Determine the (X, Y) coordinate at the center of the cell enclosing the given text.  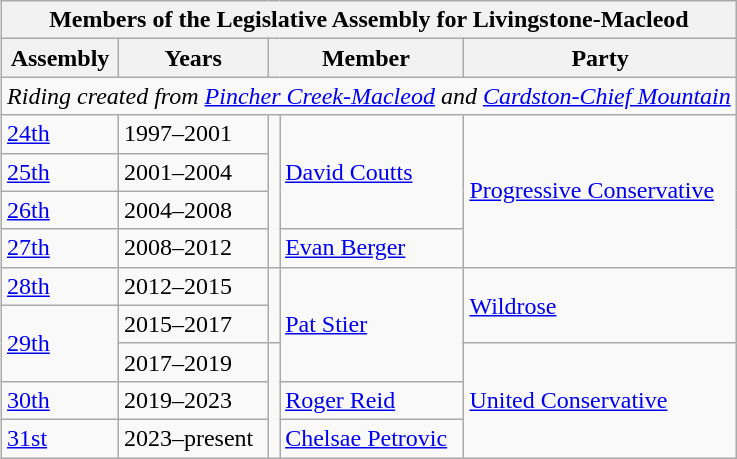
2023–present (192, 438)
Members of the Legislative Assembly for Livingstone-Macleod (370, 20)
2001–2004 (192, 172)
2008–2012 (192, 248)
2015–2017 (192, 324)
2004–2008 (192, 210)
31st (60, 438)
1997–2001 (192, 134)
David Coutts (372, 172)
Evan Berger (372, 248)
28th (60, 286)
Assembly (60, 58)
26th (60, 210)
Wildrose (600, 305)
Progressive Conservative (600, 191)
2017–2019 (192, 362)
Riding created from Pincher Creek-Macleod and Cardston-Chief Mountain (370, 96)
2019–2023 (192, 400)
30th (60, 400)
Party (600, 58)
Years (192, 58)
Roger Reid (372, 400)
24th (60, 134)
United Conservative (600, 400)
25th (60, 172)
Chelsae Petrovic (372, 438)
29th (60, 343)
Member (366, 58)
Pat Stier (372, 324)
2012–2015 (192, 286)
27th (60, 248)
